Pinpoint the cell where the given text exists, returning its (X, Y) midpoint coordinate. 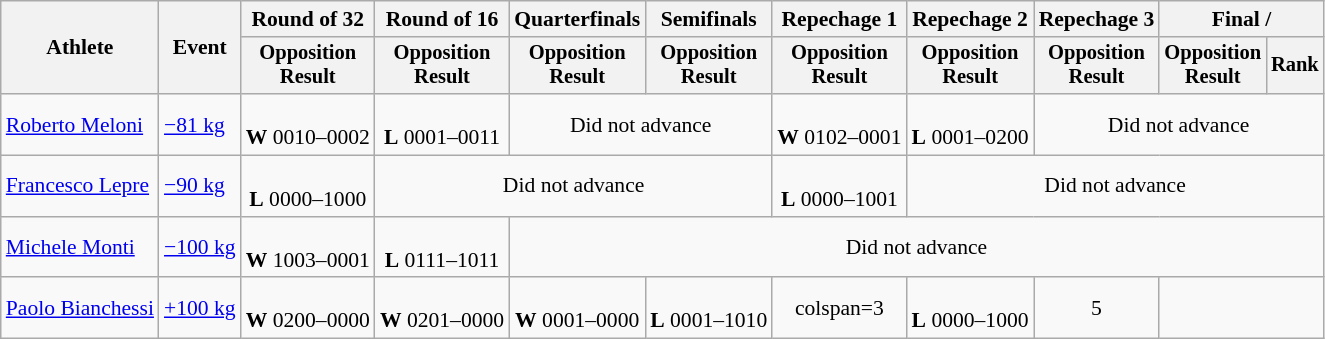
colspan=3 (839, 308)
Rank (1295, 66)
Round of 32 (308, 19)
W 0201–0000 (442, 308)
Event (200, 48)
Repechage 2 (970, 19)
L 0111–1011 (442, 248)
Repechage 3 (1097, 19)
Quarterfinals (577, 19)
W 0001–0000 (577, 308)
W 1003–0001 (308, 248)
W 0102–0001 (839, 124)
Final / (1241, 19)
−90 kg (200, 186)
W 0010–0002 (308, 124)
Athlete (80, 48)
W 0200–0000 (308, 308)
Repechage 1 (839, 19)
L 0001–0200 (970, 124)
Michele Monti (80, 248)
5 (1097, 308)
−81 kg (200, 124)
Round of 16 (442, 19)
Roberto Meloni (80, 124)
Semifinals (708, 19)
L 0001–0011 (442, 124)
+100 kg (200, 308)
−100 kg (200, 248)
Francesco Lepre (80, 186)
L 0001–1010 (708, 308)
Paolo Bianchessi (80, 308)
L 0000–1001 (839, 186)
